Identify which cell holds the provided text, then report its [x, y] central coordinate. 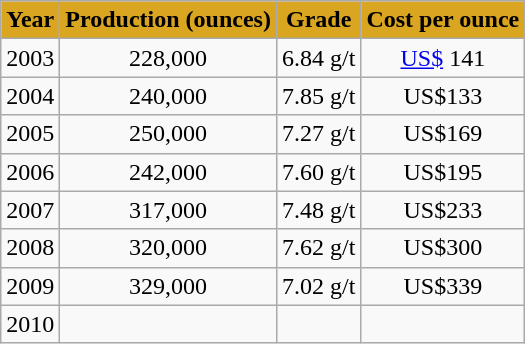
2006 [30, 172]
7.02 g/t [318, 286]
7.60 g/t [318, 172]
2007 [30, 210]
US$169 [443, 134]
Production (ounces) [168, 20]
7.62 g/t [318, 248]
228,000 [168, 58]
320,000 [168, 248]
317,000 [168, 210]
US$133 [443, 96]
7.85 g/t [318, 96]
US$233 [443, 210]
Year [30, 20]
2009 [30, 286]
240,000 [168, 96]
2008 [30, 248]
Grade [318, 20]
329,000 [168, 286]
US$300 [443, 248]
2005 [30, 134]
6.84 g/t [318, 58]
2010 [30, 324]
US$339 [443, 286]
2003 [30, 58]
7.27 g/t [318, 134]
US$195 [443, 172]
US$ 141 [443, 58]
242,000 [168, 172]
2004 [30, 96]
250,000 [168, 134]
7.48 g/t [318, 210]
Cost per ounce [443, 20]
